Return (X, Y) of the center of cell containing provided text 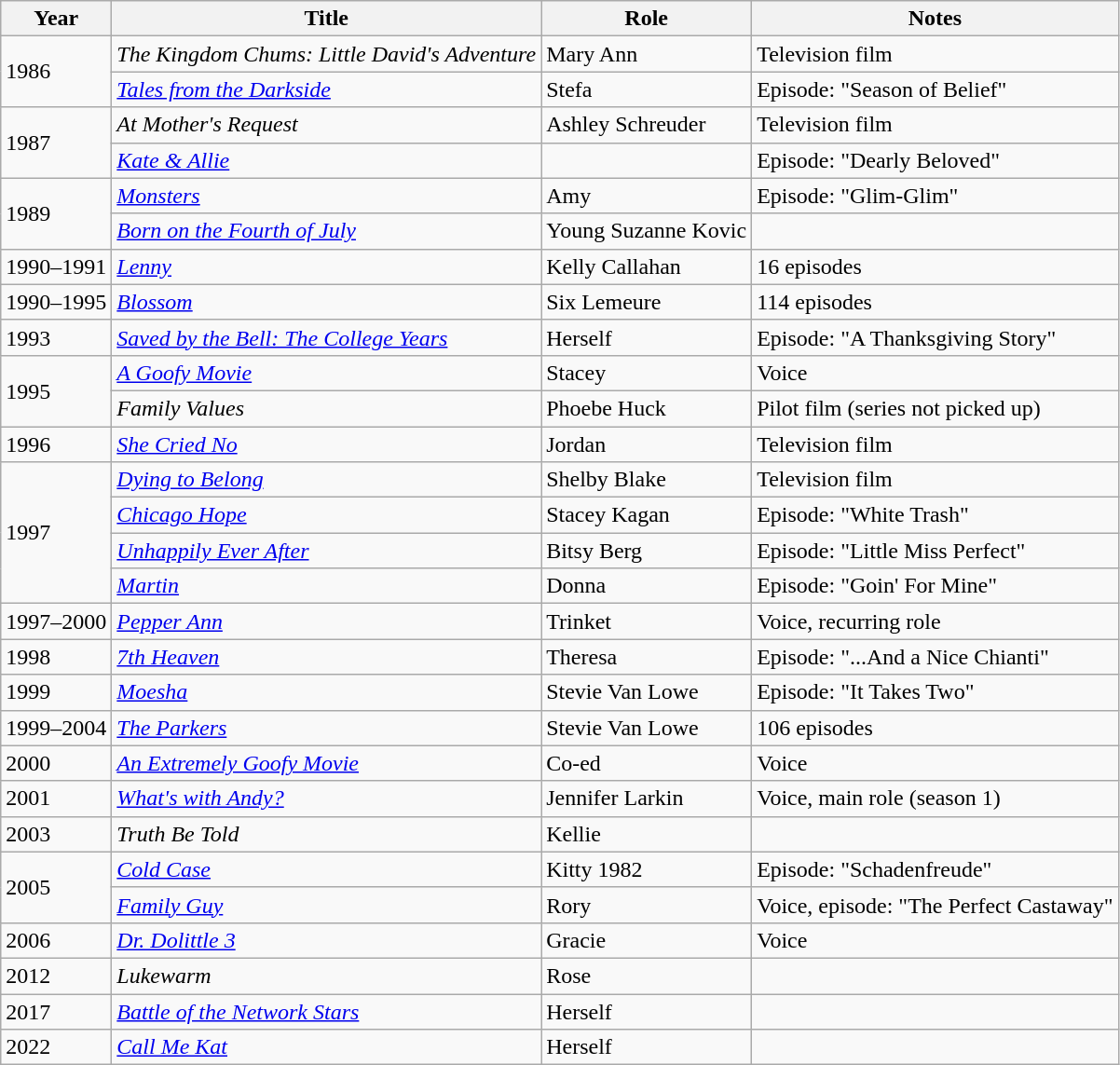
Title (326, 19)
114 episodes (936, 302)
Episode: "Dearly Beloved" (936, 160)
Episode: "Glim-Glim" (936, 196)
Martin (326, 586)
Battle of the Network Stars (326, 1011)
1996 (56, 444)
2000 (56, 763)
Family Guy (326, 905)
Episode: "Schadenfreude" (936, 869)
Cold Case (326, 869)
Episode: "...And a Nice Chianti" (936, 657)
7th Heaven (326, 657)
2001 (56, 799)
16 episodes (936, 266)
1997 (56, 533)
1990–1991 (56, 266)
Dying to Belong (326, 480)
1999 (56, 692)
Episode: "It Takes Two" (936, 692)
The Kingdom Chums: Little David's Adventure (326, 54)
Six Lemeure (647, 302)
Moesha (326, 692)
Stacey Kagan (647, 515)
Episode: "Season of Belief" (936, 89)
2006 (56, 940)
She Cried No (326, 444)
Lukewarm (326, 976)
Bitsy Berg (647, 551)
2005 (56, 887)
2022 (56, 1047)
Ashley Schreuder (647, 125)
Donna (647, 586)
Stacey (647, 373)
Mary Ann (647, 54)
Episode: "White Trash" (936, 515)
Stefa (647, 89)
1990–1995 (56, 302)
Episode: "Little Miss Perfect" (936, 551)
Amy (647, 196)
1999–2004 (56, 728)
2012 (56, 976)
Jordan (647, 444)
Phoebe Huck (647, 408)
2003 (56, 834)
Rory (647, 905)
Notes (936, 19)
Gracie (647, 940)
Kitty 1982 (647, 869)
Role (647, 19)
1998 (56, 657)
Rose (647, 976)
Year (56, 19)
Saved by the Bell: The College Years (326, 337)
Dr. Dolittle 3 (326, 940)
Voice, episode: "The Perfect Castaway" (936, 905)
Shelby Blake (647, 480)
Lenny (326, 266)
Trinket (647, 621)
Monsters (326, 196)
Voice, recurring role (936, 621)
Co-ed (647, 763)
106 episodes (936, 728)
The Parkers (326, 728)
1993 (56, 337)
2017 (56, 1011)
Family Values (326, 408)
A Goofy Movie (326, 373)
What's with Andy? (326, 799)
Truth Be Told (326, 834)
Theresa (647, 657)
An Extremely Goofy Movie (326, 763)
Voice, main role (season 1) (936, 799)
1997–2000 (56, 621)
1986 (56, 72)
Young Suzanne Kovic (647, 231)
1987 (56, 143)
Born on the Fourth of July (326, 231)
Episode: "Goin' For Mine" (936, 586)
Blossom (326, 302)
Chicago Hope (326, 515)
Call Me Kat (326, 1047)
Tales from the Darkside (326, 89)
Kate & Allie (326, 160)
Kelly Callahan (647, 266)
Jennifer Larkin (647, 799)
Kellie (647, 834)
Unhappily Ever After (326, 551)
1989 (56, 213)
At Mother's Request (326, 125)
Pilot film (series not picked up) (936, 408)
Pepper Ann (326, 621)
1995 (56, 390)
Episode: "A Thanksgiving Story" (936, 337)
